Capture the cell that displays the provided text and extract its [x, y] central coordinate. 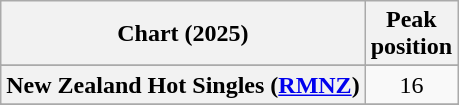
Peakposition [411, 34]
New Zealand Hot Singles (RMNZ) [183, 85]
Chart (2025) [183, 34]
16 [411, 85]
